For the text-containing cell, return its midpoint in (X, Y) coordinate format. 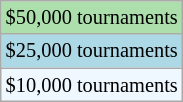
$25,000 tournaments (92, 51)
$50,000 tournaments (92, 17)
$10,000 tournaments (92, 85)
